Return the (X, Y) coordinate for the center point of the cell that contains the specified text.  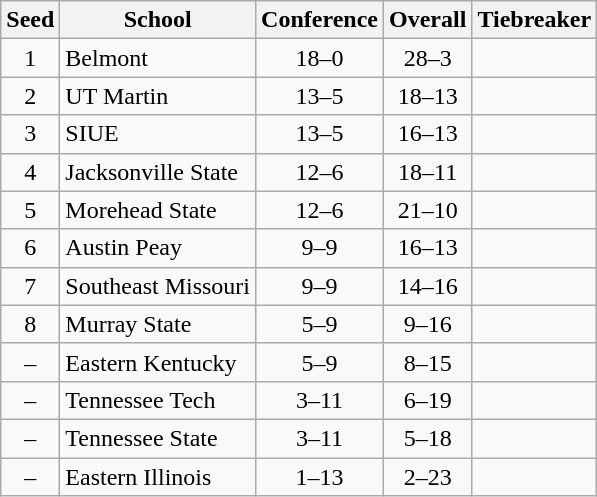
Eastern Kentucky (158, 362)
2–23 (427, 477)
Conference (320, 20)
18–13 (427, 96)
UT Martin (158, 96)
Eastern Illinois (158, 477)
18–11 (427, 172)
Tiebreaker (534, 20)
1–13 (320, 477)
3 (30, 134)
2 (30, 96)
4 (30, 172)
SIUE (158, 134)
6 (30, 248)
Southeast Missouri (158, 286)
5–18 (427, 438)
8 (30, 324)
Belmont (158, 58)
Overall (427, 20)
Morehead State (158, 210)
28–3 (427, 58)
Jacksonville State (158, 172)
21–10 (427, 210)
6–19 (427, 400)
9–16 (427, 324)
Tennessee State (158, 438)
8–15 (427, 362)
1 (30, 58)
School (158, 20)
7 (30, 286)
Tennessee Tech (158, 400)
5 (30, 210)
Seed (30, 20)
Murray State (158, 324)
Austin Peay (158, 248)
18–0 (320, 58)
14–16 (427, 286)
